From the cell containing the given text, extract its center point as (X, Y) coordinate. 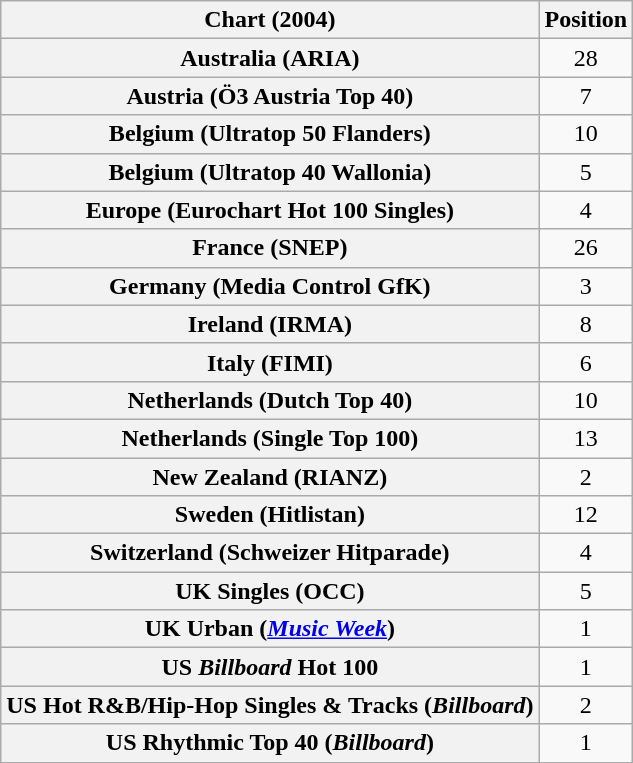
New Zealand (RIANZ) (270, 477)
US Rhythmic Top 40 (Billboard) (270, 743)
Netherlands (Dutch Top 40) (270, 400)
Australia (ARIA) (270, 58)
12 (586, 515)
13 (586, 438)
Belgium (Ultratop 50 Flanders) (270, 134)
UK Urban (Music Week) (270, 629)
Switzerland (Schweizer Hitparade) (270, 553)
France (SNEP) (270, 248)
Netherlands (Single Top 100) (270, 438)
Position (586, 20)
6 (586, 362)
Belgium (Ultratop 40 Wallonia) (270, 172)
28 (586, 58)
US Hot R&B/Hip-Hop Singles & Tracks (Billboard) (270, 705)
Italy (FIMI) (270, 362)
8 (586, 324)
26 (586, 248)
Austria (Ö3 Austria Top 40) (270, 96)
7 (586, 96)
UK Singles (OCC) (270, 591)
Sweden (Hitlistan) (270, 515)
US Billboard Hot 100 (270, 667)
Germany (Media Control GfK) (270, 286)
3 (586, 286)
Europe (Eurochart Hot 100 Singles) (270, 210)
Ireland (IRMA) (270, 324)
Chart (2004) (270, 20)
